Capture the cell that displays the provided text and extract its (X, Y) central coordinate. 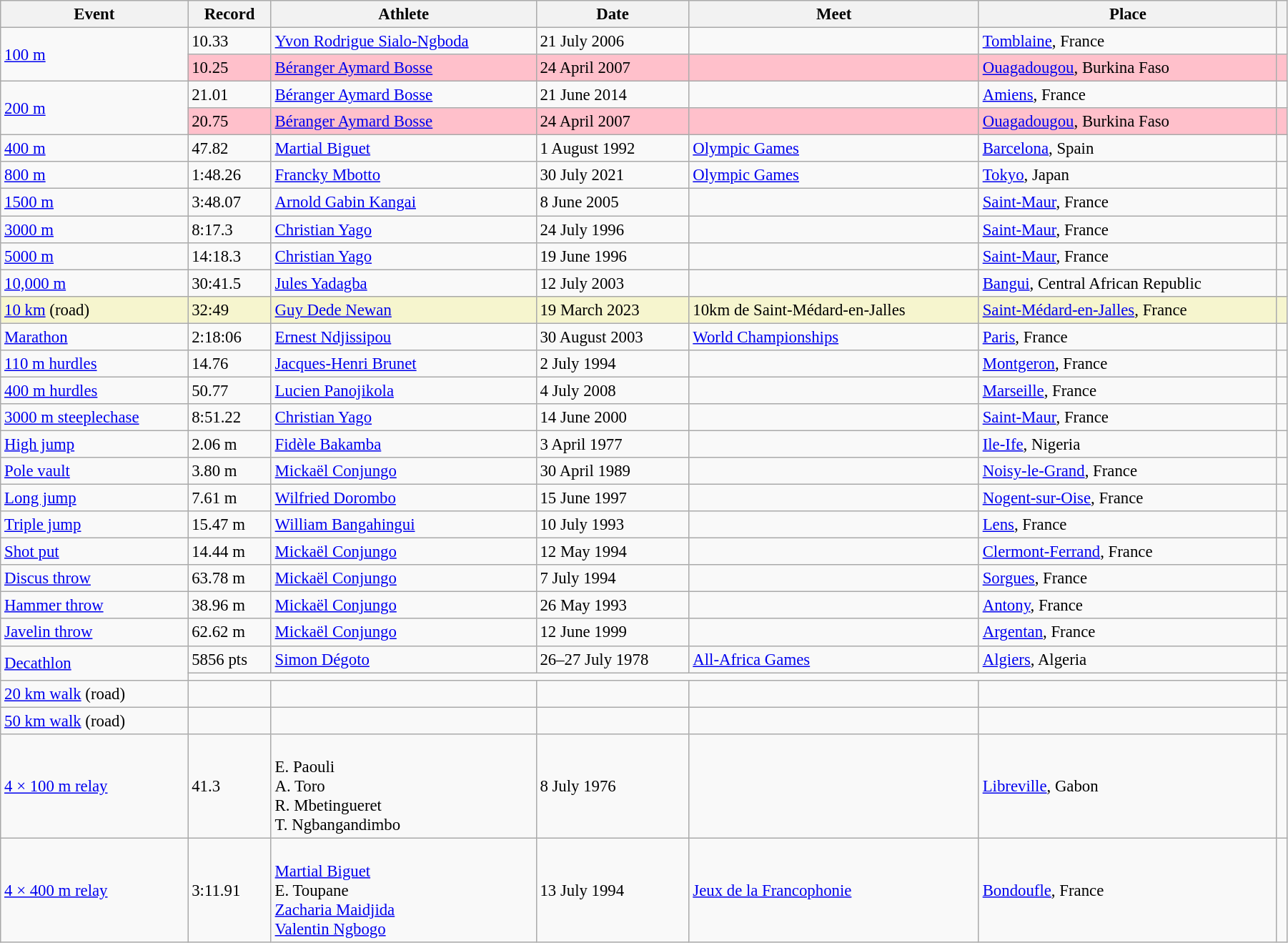
Martial BiguetE. ToupaneZacharia MaidjidaValentin Ngbogo (403, 890)
12 June 1999 (613, 633)
Lucien Panojikola (403, 390)
Marathon (94, 337)
Ile-Ife, Nigeria (1128, 444)
Place (1128, 14)
14 June 2000 (613, 418)
21 June 2014 (613, 95)
47.82 (229, 149)
15 June 1997 (613, 498)
8 June 2005 (613, 202)
20 km walk (road) (94, 693)
10 km (road) (94, 310)
Barcelona, Spain (1128, 149)
30 July 2021 (613, 175)
20.75 (229, 122)
4 × 400 m relay (94, 890)
Decathlon (94, 663)
26 May 1993 (613, 606)
Guy Dede Newan (403, 310)
4 × 100 m relay (94, 786)
24 July 1996 (613, 229)
Event (94, 14)
3 April 1977 (613, 444)
Sorgues, France (1128, 578)
Meet (833, 14)
14:18.3 (229, 256)
7.61 m (229, 498)
William Bangahingui (403, 525)
19 March 2023 (613, 310)
Clermont-Ferrand, France (1128, 552)
200 m (94, 109)
2 July 1994 (613, 364)
E. PaouliA. ToroR. MbetingueretT. Ngbangandimbo (403, 786)
3000 m (94, 229)
1:48.26 (229, 175)
Montgeron, France (1128, 364)
8:51.22 (229, 418)
Long jump (94, 498)
3000 m steeplechase (94, 418)
Nogent-sur-Oise, France (1128, 498)
Yvon Rodrigue Sialo-Ngboda (403, 41)
26–27 July 1978 (613, 659)
Fidèle Bakamba (403, 444)
13 July 1994 (613, 890)
7 July 1994 (613, 578)
50.77 (229, 390)
100 m (94, 54)
10km de Saint-Médard-en-Jalles (833, 310)
30 August 2003 (613, 337)
19 June 1996 (613, 256)
Noisy-le-Grand, France (1128, 471)
62.62 m (229, 633)
21.01 (229, 95)
Tokyo, Japan (1128, 175)
World Championships (833, 337)
2.06 m (229, 444)
21 July 2006 (613, 41)
800 m (94, 175)
32:49 (229, 310)
Antony, France (1128, 606)
Bondoufle, France (1128, 890)
Wilfried Dorombo (403, 498)
10,000 m (94, 283)
Jeux de la Francophonie (833, 890)
Jules Yadagba (403, 283)
Bangui, Central African Republic (1128, 283)
Arnold Gabin Kangai (403, 202)
Javelin throw (94, 633)
3.80 m (229, 471)
3:48.07 (229, 202)
30:41.5 (229, 283)
41.3 (229, 786)
Lens, France (1128, 525)
Libreville, Gabon (1128, 786)
4 July 2008 (613, 390)
14.76 (229, 364)
Triple jump (94, 525)
2:18:06 (229, 337)
110 m hurdles (94, 364)
Hammer throw (94, 606)
50 km walk (road) (94, 721)
1 August 1992 (613, 149)
Amiens, France (1128, 95)
Tomblaine, France (1128, 41)
8:17.3 (229, 229)
Pole vault (94, 471)
10.25 (229, 68)
8 July 1976 (613, 786)
Francky Mbotto (403, 175)
30 April 1989 (613, 471)
Athlete (403, 14)
15.47 m (229, 525)
400 m hurdles (94, 390)
Marseille, France (1128, 390)
12 July 2003 (613, 283)
Argentan, France (1128, 633)
38.96 m (229, 606)
63.78 m (229, 578)
3:11.91 (229, 890)
10.33 (229, 41)
1500 m (94, 202)
Simon Dégoto (403, 659)
10 July 1993 (613, 525)
Jacques-Henri Brunet (403, 364)
All-Africa Games (833, 659)
Shot put (94, 552)
14.44 m (229, 552)
High jump (94, 444)
Algiers, Algeria (1128, 659)
400 m (94, 149)
Discus throw (94, 578)
12 May 1994 (613, 552)
Record (229, 14)
5856 pts (229, 659)
Ernest Ndjissipou (403, 337)
5000 m (94, 256)
Date (613, 14)
Paris, France (1128, 337)
Martial Biguet (403, 149)
Saint-Médard-en-Jalles, France (1128, 310)
